Extract the [X, Y] coordinate from the center of the cell holding the provided text.  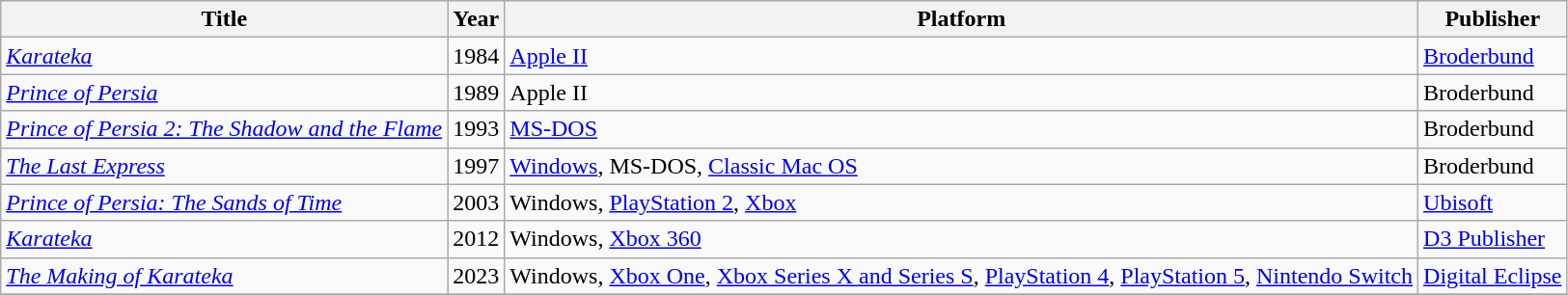
2003 [477, 202]
Ubisoft [1493, 202]
1997 [477, 166]
MS-DOS [961, 129]
Prince of Persia: The Sands of Time [224, 202]
2012 [477, 239]
The Making of Karateka [224, 276]
Windows, MS-DOS, Classic Mac OS [961, 166]
1984 [477, 56]
D3 Publisher [1493, 239]
Title [224, 19]
Platform [961, 19]
Windows, Xbox 360 [961, 239]
Prince of Persia [224, 93]
Prince of Persia 2: The Shadow and the Flame [224, 129]
Digital Eclipse [1493, 276]
The Last Express [224, 166]
2023 [477, 276]
1989 [477, 93]
Publisher [1493, 19]
1993 [477, 129]
Windows, Xbox One, Xbox Series X and Series S, PlayStation 4, PlayStation 5, Nintendo Switch [961, 276]
Windows, PlayStation 2, Xbox [961, 202]
Year [477, 19]
